Scan for the cell matching the given text and deliver its (x, y) coordinate at center. 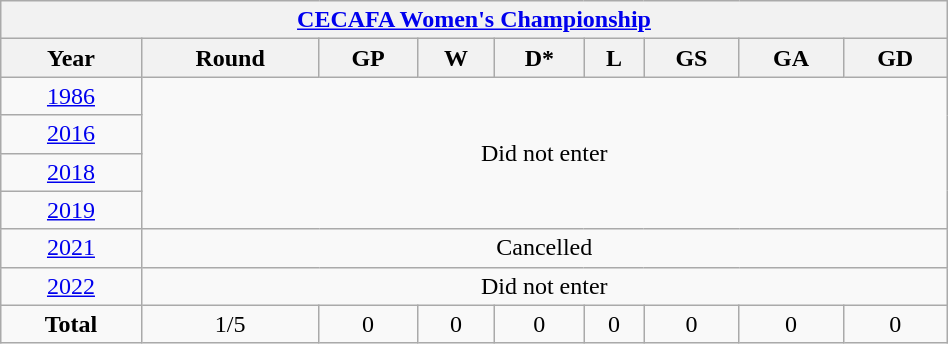
GS (692, 58)
2016 (71, 134)
W (456, 58)
CECAFA Women's Championship (474, 20)
2019 (71, 210)
GA (791, 58)
GD (895, 58)
L (614, 58)
Cancelled (544, 248)
Round (230, 58)
2021 (71, 248)
1986 (71, 96)
1/5 (230, 324)
GP (368, 58)
Year (71, 58)
2022 (71, 286)
2018 (71, 172)
Total (71, 324)
D* (540, 58)
